Output the (x, y) coordinate of the center of the cell containing the given text.  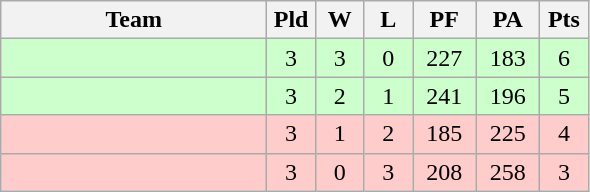
5 (564, 96)
PA (508, 20)
4 (564, 134)
196 (508, 96)
PF (444, 20)
Pts (564, 20)
Team (134, 20)
Pld (292, 20)
6 (564, 58)
183 (508, 58)
W (340, 20)
225 (508, 134)
185 (444, 134)
208 (444, 172)
241 (444, 96)
258 (508, 172)
L (388, 20)
227 (444, 58)
